Determine the [x, y] coordinate at the center of the cell enclosing the given text.  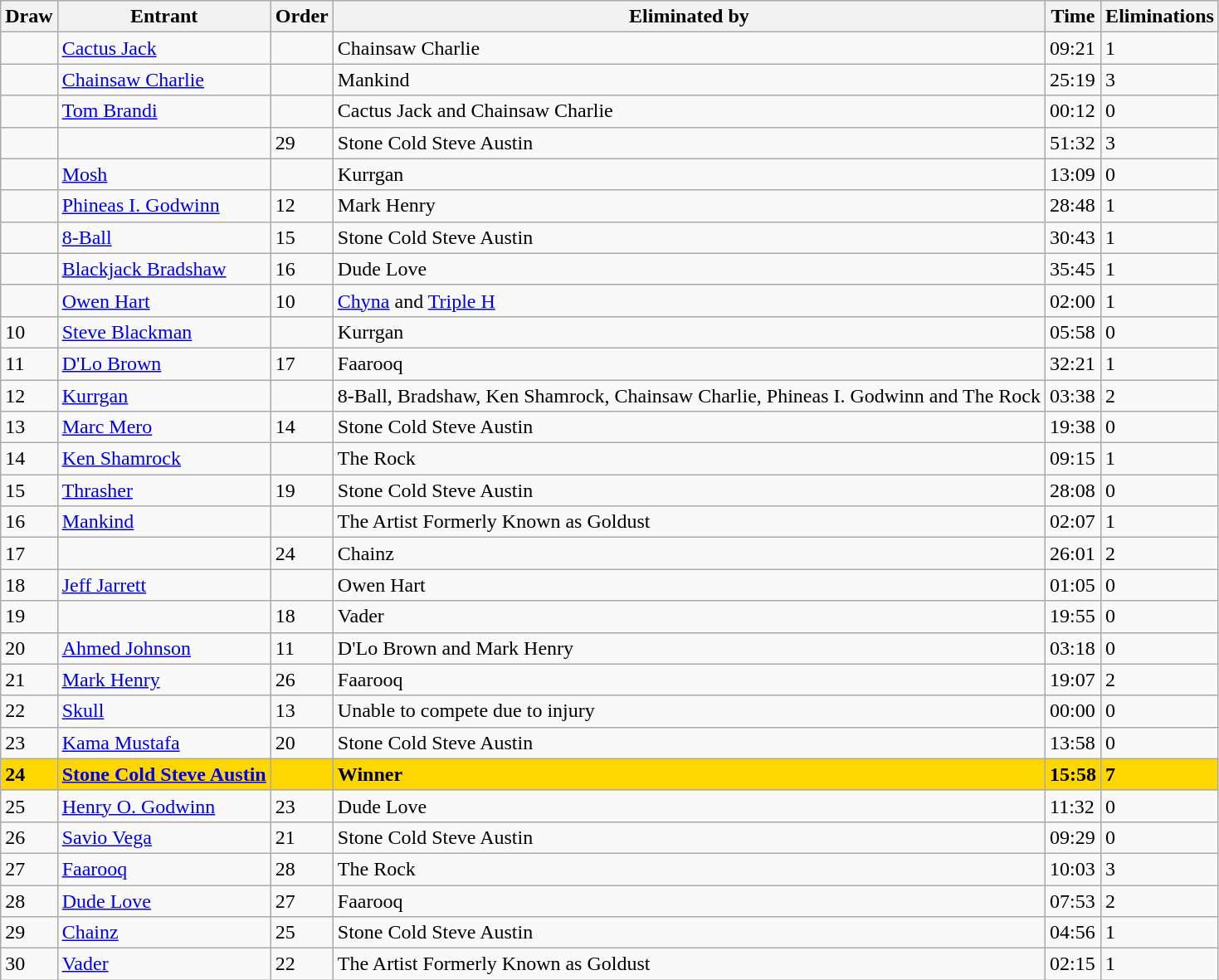
Ahmed Johnson [164, 648]
Draw [29, 17]
D'Lo Brown [164, 363]
19:38 [1074, 427]
03:18 [1074, 648]
13:09 [1074, 174]
Winner [689, 774]
32:21 [1074, 363]
Jeff Jarrett [164, 585]
25:19 [1074, 80]
Blackjack Bradshaw [164, 269]
00:12 [1074, 111]
26:01 [1074, 553]
30:43 [1074, 237]
28:08 [1074, 490]
Time [1074, 17]
8-Ball, Bradshaw, Ken Shamrock, Chainsaw Charlie, Phineas I. Godwinn and The Rock [689, 396]
02:07 [1074, 522]
Unable to compete due to injury [689, 711]
35:45 [1074, 269]
15:58 [1074, 774]
09:29 [1074, 837]
Entrant [164, 17]
19:55 [1074, 617]
03:38 [1074, 396]
13:58 [1074, 743]
Eliminated by [689, 17]
Phineas I. Godwinn [164, 206]
05:58 [1074, 332]
8-Ball [164, 237]
07:53 [1074, 900]
01:05 [1074, 585]
Eliminations [1160, 17]
Skull [164, 711]
Ken Shamrock [164, 459]
09:21 [1074, 48]
Cactus Jack and Chainsaw Charlie [689, 111]
7 [1160, 774]
Cactus Jack [164, 48]
51:32 [1074, 143]
Kama Mustafa [164, 743]
Chyna and Triple H [689, 300]
28:48 [1074, 206]
11:32 [1074, 806]
02:00 [1074, 300]
19:07 [1074, 680]
00:00 [1074, 711]
Mosh [164, 174]
D'Lo Brown and Mark Henry [689, 648]
Henry O. Godwinn [164, 806]
Savio Vega [164, 837]
Order [302, 17]
10:03 [1074, 869]
Tom Brandi [164, 111]
04:56 [1074, 933]
09:15 [1074, 459]
Steve Blackman [164, 332]
30 [29, 964]
Thrasher [164, 490]
02:15 [1074, 964]
Marc Mero [164, 427]
